Scan for the cell matching the given text and deliver its [x, y] coordinate at center. 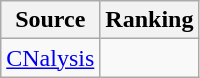
CNalysis [50, 58]
Source [50, 20]
Ranking [150, 20]
